Provide the (X, Y) coordinate of the cell's center where the given text is located.  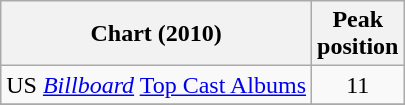
Peakposition (358, 34)
US Billboard Top Cast Albums (156, 85)
Chart (2010) (156, 34)
11 (358, 85)
